Extract the [x, y] coordinate from the center of the cell holding the provided text.  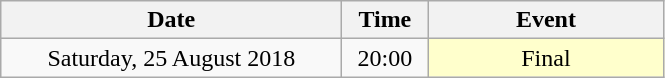
Time [385, 20]
Saturday, 25 August 2018 [172, 58]
20:00 [385, 58]
Event [546, 20]
Final [546, 58]
Date [172, 20]
